Return (X, Y) of the center of cell containing provided text 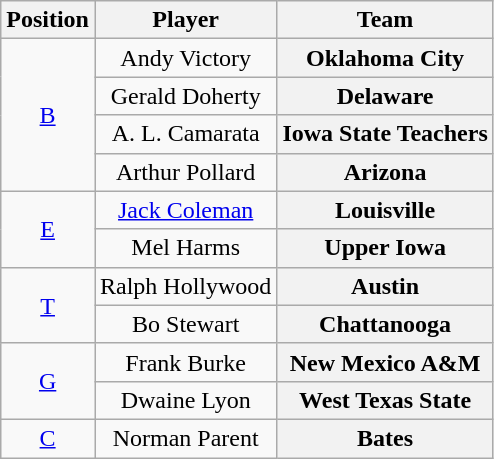
Oklahoma City (385, 58)
Dwaine Lyon (185, 400)
T (48, 305)
Delaware (385, 96)
Gerald Doherty (185, 96)
Bo Stewart (185, 324)
New Mexico A&M (385, 362)
Andy Victory (185, 58)
Mel Harms (185, 248)
Bates (385, 438)
Arthur Pollard (185, 172)
Norman Parent (185, 438)
Arizona (385, 172)
E (48, 229)
Frank Burke (185, 362)
Team (385, 20)
Ralph Hollywood (185, 286)
A. L. Camarata (185, 134)
Position (48, 20)
Austin (385, 286)
Player (185, 20)
Iowa State Teachers (385, 134)
Chattanooga (385, 324)
B (48, 115)
C (48, 438)
Louisville (385, 210)
G (48, 381)
West Texas State (385, 400)
Upper Iowa (385, 248)
Jack Coleman (185, 210)
